Capture the cell that displays the provided text and extract its (x, y) central coordinate. 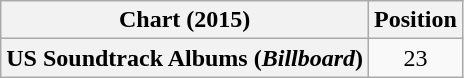
23 (416, 58)
Position (416, 20)
Chart (2015) (185, 20)
US Soundtrack Albums (Billboard) (185, 58)
